Pinpoint the cell where the given text exists, returning its [X, Y] midpoint coordinate. 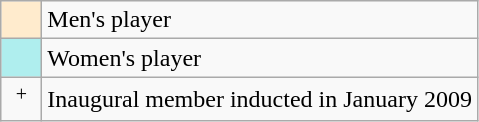
+ [22, 100]
Men's player [260, 20]
Inaugural member inducted in January 2009 [260, 100]
Women's player [260, 58]
